Provide the (x, y) coordinate of the cell's center where the given text is located.  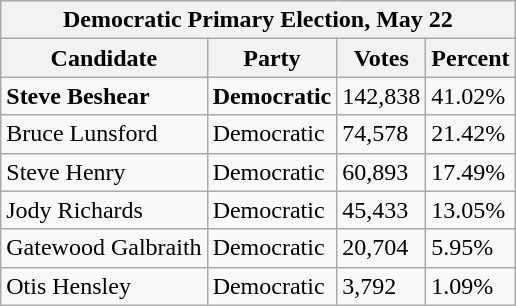
142,838 (382, 96)
21.42% (470, 134)
3,792 (382, 286)
1.09% (470, 286)
5.95% (470, 248)
60,893 (382, 172)
Otis Hensley (104, 286)
20,704 (382, 248)
Gatewood Galbraith (104, 248)
45,433 (382, 210)
13.05% (470, 210)
Steve Beshear (104, 96)
17.49% (470, 172)
74,578 (382, 134)
Candidate (104, 58)
41.02% (470, 96)
Steve Henry (104, 172)
Percent (470, 58)
Party (272, 58)
Bruce Lunsford (104, 134)
Democratic Primary Election, May 22 (258, 20)
Votes (382, 58)
Jody Richards (104, 210)
